Extract the [x, y] coordinate from the center of the cell holding the provided text.  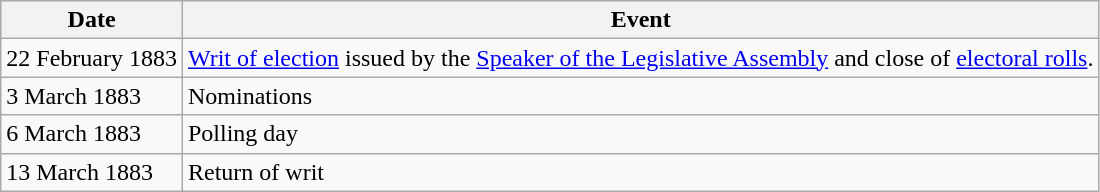
Return of writ [640, 172]
13 March 1883 [92, 172]
22 February 1883 [92, 58]
3 March 1883 [92, 96]
Date [92, 20]
Polling day [640, 134]
Nominations [640, 96]
Event [640, 20]
Writ of election issued by the Speaker of the Legislative Assembly and close of electoral rolls. [640, 58]
6 March 1883 [92, 134]
